Locate the cell with the specified text and output its (X, Y) center coordinate. 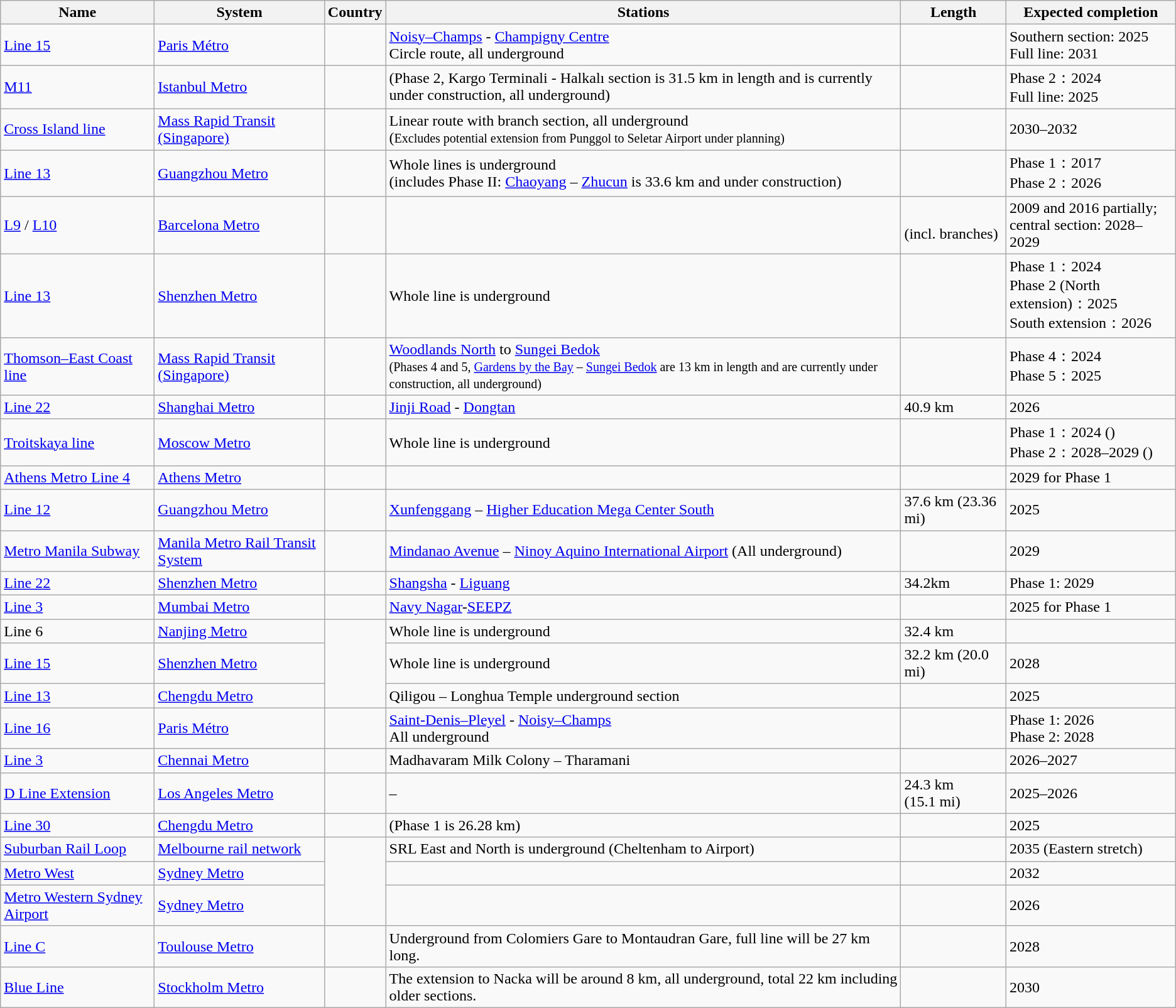
(Phase 2, Kargo Terminali - Halkalı section is 31.5 km in length and is currently under construction, all underground) (643, 87)
2035 (Eastern stretch) (1091, 849)
SRL East and North is underground (Cheltenham to Airport) (643, 849)
Phase 1: 2026Phase 2: 2028 (1091, 729)
Navy Nagar-SEEPZ (643, 607)
(Phase 1 is 26.28 km) (643, 825)
Stations (643, 13)
Phase 2：2024 Full line: 2025 (1091, 87)
2029 (1091, 550)
Manila Metro Rail Transit System (240, 550)
2026–2027 (1091, 761)
L9 / L10 (78, 225)
Phase 4：2024Phase 5：2025 (1091, 366)
Line 6 (78, 631)
Qiligou – Longhua Temple underground section (643, 696)
The extension to Nacka will be around 8 km, all underground, total 22 km including older sections. (643, 987)
Noisy–Champs - Champigny CentreCircle route, all underground (643, 45)
Xunfenggang – Higher Education Mega Center South (643, 510)
Phase 1: 2029 (1091, 583)
Whole lines is underground(includes Phase II: Chaoyang – Zhucun is 33.6 km and under construction) (643, 173)
Jinji Road - Dongtan (643, 407)
2009 and 2016 partially;central section: 2028–2029 (1091, 225)
Underground from Colomiers Gare to Montaudran Gare, full line will be 27 km long. (643, 946)
32.2 km (20.0 mi) (954, 663)
Shangsha - Liguang (643, 583)
Istanbul Metro (240, 87)
Moscow Metro (240, 442)
System (240, 13)
Toulouse Metro (240, 946)
2025–2026 (1091, 793)
Shanghai Metro (240, 407)
2032 (1091, 873)
2029 for Phase 1 (1091, 477)
Length (954, 13)
32.4 km (954, 631)
Madhavaram Milk Colony – Tharamani (643, 761)
– (643, 793)
Blue Line (78, 987)
(incl. branches) (954, 225)
Stockholm Metro (240, 987)
Troitskaya line (78, 442)
D Line Extension (78, 793)
40.9 km (954, 407)
Expected completion (1091, 13)
Phase 1：2024Phase 2 (North extension)：2025South extension：2026 (1091, 296)
Metro West (78, 873)
2025 for Phase 1 (1091, 607)
Name (78, 13)
Line 16 (78, 729)
2030 (1091, 987)
Cross Island line (78, 129)
Mindanao Avenue – Ninoy Aquino International Airport (All underground) (643, 550)
34.2km (954, 583)
Line C (78, 946)
Melbourne rail network (240, 849)
Metro Manila Subway (78, 550)
24.3 km (15.1 mi) (954, 793)
Thomson–East Coast line (78, 366)
M11 (78, 87)
Linear route with branch section, all underground(Excludes potential extension from Punggol to Seletar Airport under planning) (643, 129)
Barcelona Metro (240, 225)
37.6 km (23.36 mi) (954, 510)
Country (355, 13)
Phase 1：2024 ()Phase 2：2028–2029 () (1091, 442)
Line 12 (78, 510)
Chennai Metro (240, 761)
Metro Western Sydney Airport (78, 906)
Athens Metro (240, 477)
Phase 1：2017Phase 2：2026 (1091, 173)
Southern section: 2025Full line: 2031 (1091, 45)
Suburban Rail Loop (78, 849)
Athens Metro Line 4 (78, 477)
Nanjing Metro (240, 631)
Saint-Denis–Pleyel - Noisy–ChampsAll underground (643, 729)
Los Angeles Metro (240, 793)
Line 30 (78, 825)
Mumbai Metro (240, 607)
2030–2032 (1091, 129)
